Search for the cell housing the specified text and yield its [x, y] center coordinate. 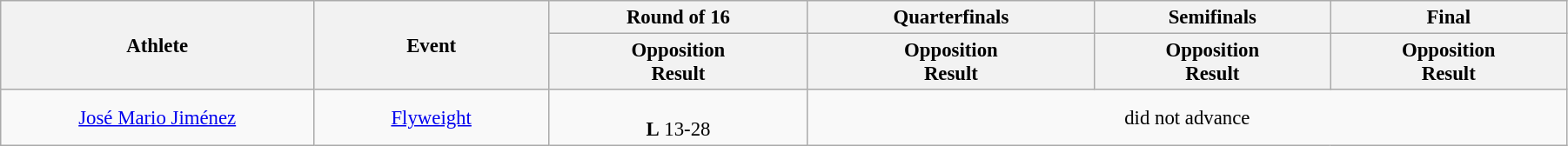
Event [432, 45]
Quarterfinals [950, 17]
L 13-28 [679, 118]
Round of 16 [679, 17]
José Mario Jiménez [157, 118]
Flyweight [432, 118]
did not advance [1187, 118]
Athlete [157, 45]
Final [1448, 17]
Semifinals [1213, 17]
